From the cell containing the given text, extract its center point as [X, Y] coordinate. 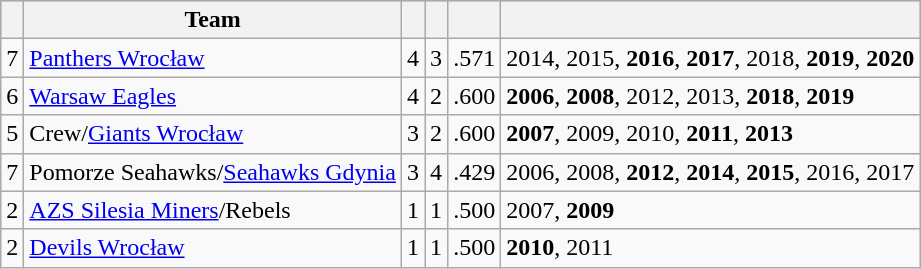
Panthers Wrocław [213, 58]
2007, 2009 [710, 210]
2006, 2008, 2012, 2013, 2018, 2019 [710, 96]
.571 [474, 58]
2006, 2008, 2012, 2014, 2015, 2016, 2017 [710, 172]
6 [12, 96]
2010, 2011 [710, 248]
2007, 2009, 2010, 2011, 2013 [710, 134]
Team [213, 20]
Pomorze Seahawks/Seahawks Gdynia [213, 172]
2014, 2015, 2016, 2017, 2018, 2019, 2020 [710, 58]
Crew/Giants Wrocław [213, 134]
5 [12, 134]
.429 [474, 172]
AZS Silesia Miners/Rebels [213, 210]
Devils Wrocław [213, 248]
Warsaw Eagles [213, 96]
